Find where the given text appears and provide that cell's center as (X, Y) coordinate. 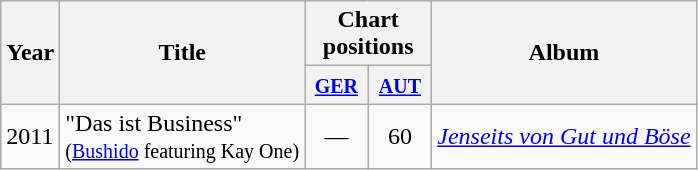
AUT (400, 85)
Chart positions (368, 34)
Jenseits von Gut und Böse (564, 136)
GER (337, 85)
2011 (30, 136)
Title (182, 52)
"Das ist Business" (Bushido featuring Kay One) (182, 136)
Year (30, 52)
— (337, 136)
60 (400, 136)
Album (564, 52)
